Locate the cell with the specified text and output its (x, y) center coordinate. 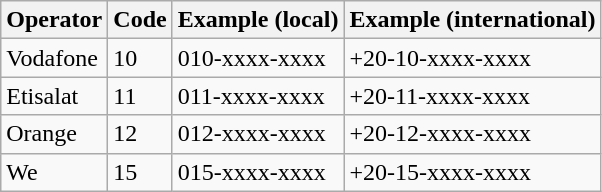
Operator (54, 20)
We (54, 172)
Vodafone (54, 58)
Example (international) (472, 20)
Etisalat (54, 96)
10 (140, 58)
+20-10-xxxx-xxxx (472, 58)
+20-12-xxxx-xxxx (472, 134)
+20-15-xxxx-xxxx (472, 172)
15 (140, 172)
Code (140, 20)
012-xxxx-xxxx (258, 134)
Orange (54, 134)
+20-11-xxxx-xxxx (472, 96)
015-xxxx-xxxx (258, 172)
11 (140, 96)
12 (140, 134)
011-xxxx-xxxx (258, 96)
010-xxxx-xxxx (258, 58)
Example (local) (258, 20)
